From the cell containing the given text, extract its center point as (X, Y) coordinate. 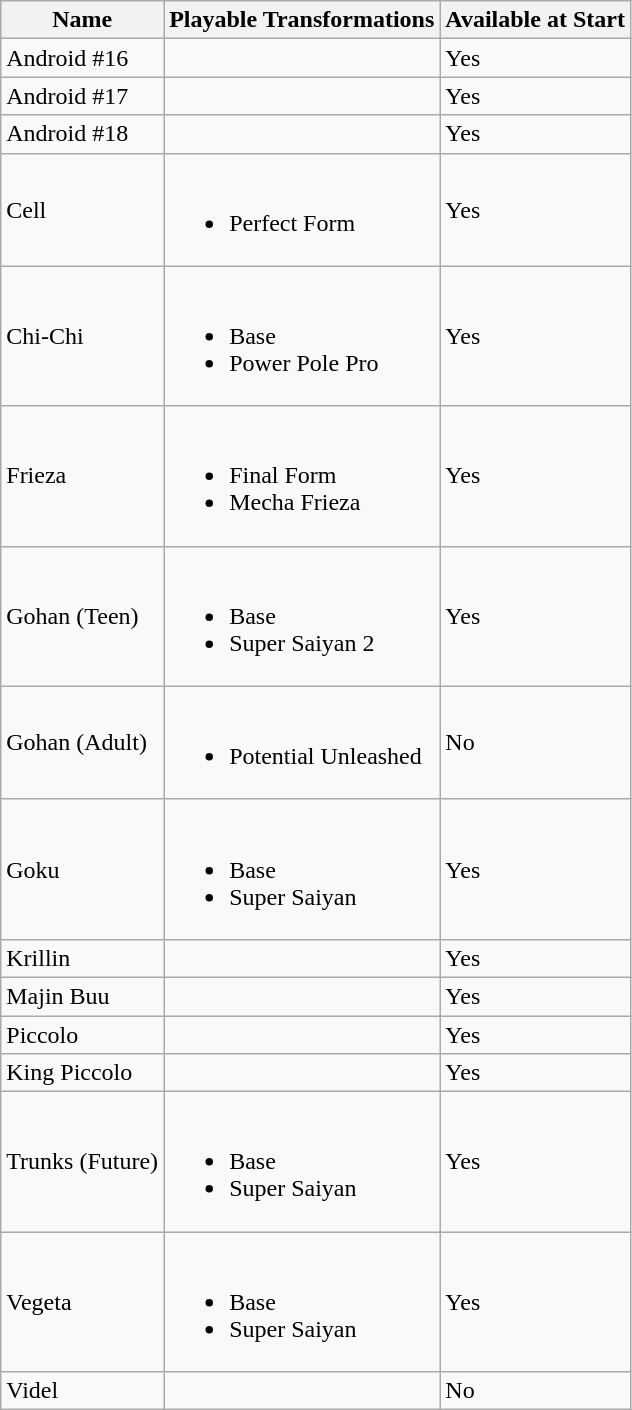
Android #17 (82, 96)
Android #18 (82, 134)
Frieza (82, 476)
Majin Buu (82, 996)
Potential Unleashed (302, 742)
Android #16 (82, 58)
Gohan (Teen) (82, 616)
Name (82, 20)
Gohan (Adult) (82, 742)
King Piccolo (82, 1073)
Final FormMecha Frieza (302, 476)
Available at Start (536, 20)
BasePower Pole Pro (302, 336)
Trunks (Future) (82, 1162)
Cell (82, 210)
BaseSuper Saiyan 2 (302, 616)
Videl (82, 1391)
Vegeta (82, 1302)
Playable Transformations (302, 20)
Piccolo (82, 1035)
Chi-Chi (82, 336)
Goku (82, 869)
Perfect Form (302, 210)
Krillin (82, 958)
